Output the (x, y) coordinate of the center of the cell containing the given text.  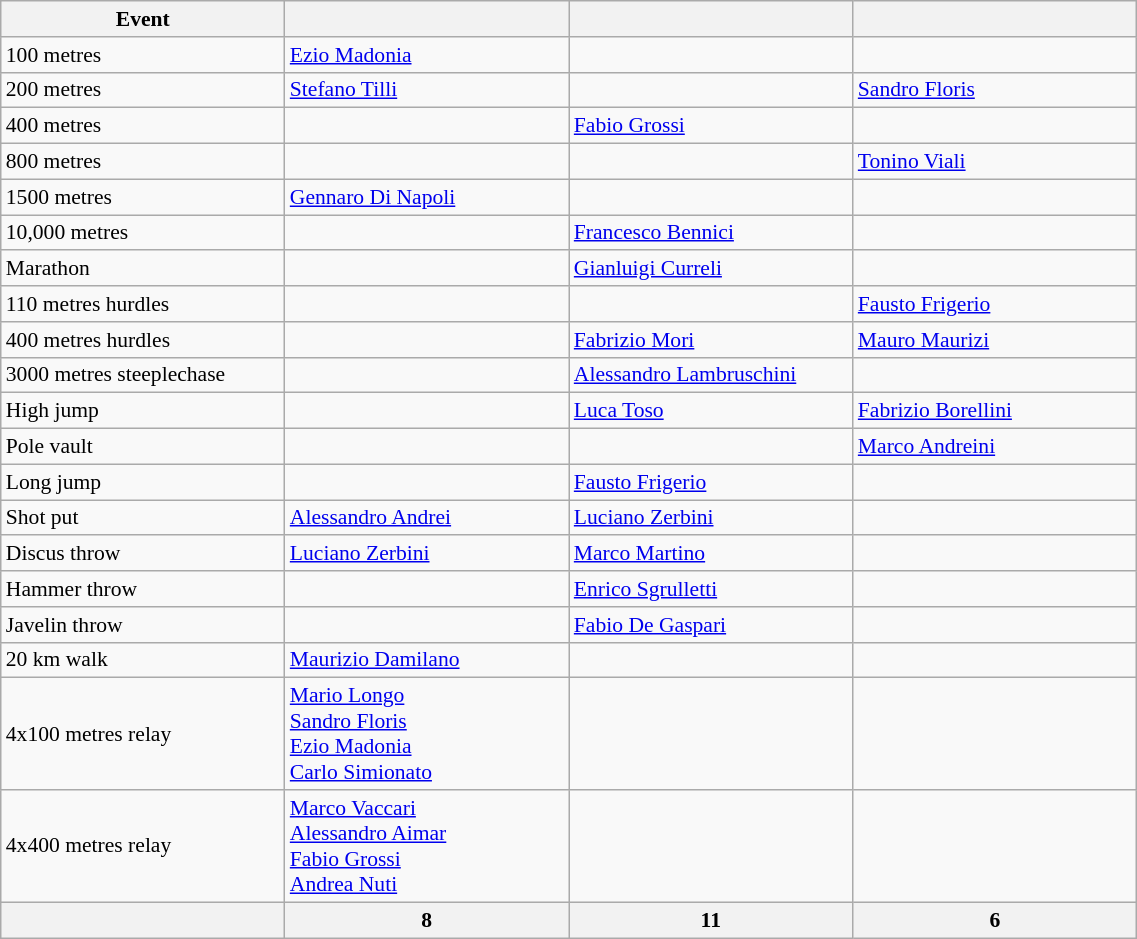
Luca Toso (711, 411)
Discus throw (143, 554)
Shot put (143, 518)
Mario LongoSandro FlorisEzio MadoniaCarlo Simionato (427, 734)
Alessandro Lambruschini (711, 375)
High jump (143, 411)
8 (427, 920)
4x400 metres relay (143, 846)
Stefano Tilli (427, 90)
Mauro Maurizi (995, 340)
1500 metres (143, 197)
6 (995, 920)
200 metres (143, 90)
11 (711, 920)
Fabrizio Mori (711, 340)
Tonino Viali (995, 162)
Fabio Grossi (711, 126)
Sandro Floris (995, 90)
Gennaro Di Napoli (427, 197)
Marco VaccariAlessandro AimarFabio GrossiAndrea Nuti (427, 846)
400 metres hurdles (143, 340)
Ezio Madonia (427, 55)
Event (143, 19)
Marco Andreini (995, 447)
3000 metres steeplechase (143, 375)
Hammer throw (143, 589)
4x100 metres relay (143, 734)
20 km walk (143, 660)
Marco Martino (711, 554)
Long jump (143, 482)
400 metres (143, 126)
Fabrizio Borellini (995, 411)
Pole vault (143, 447)
800 metres (143, 162)
Maurizio Damilano (427, 660)
Fabio De Gaspari (711, 625)
10,000 metres (143, 233)
Enrico Sgrulletti (711, 589)
Javelin throw (143, 625)
Alessandro Andrei (427, 518)
110 metres hurdles (143, 304)
Francesco Bennici (711, 233)
Marathon (143, 269)
100 metres (143, 55)
Gianluigi Curreli (711, 269)
